Determine the (X, Y) coordinate at the center of the cell enclosing the given text.  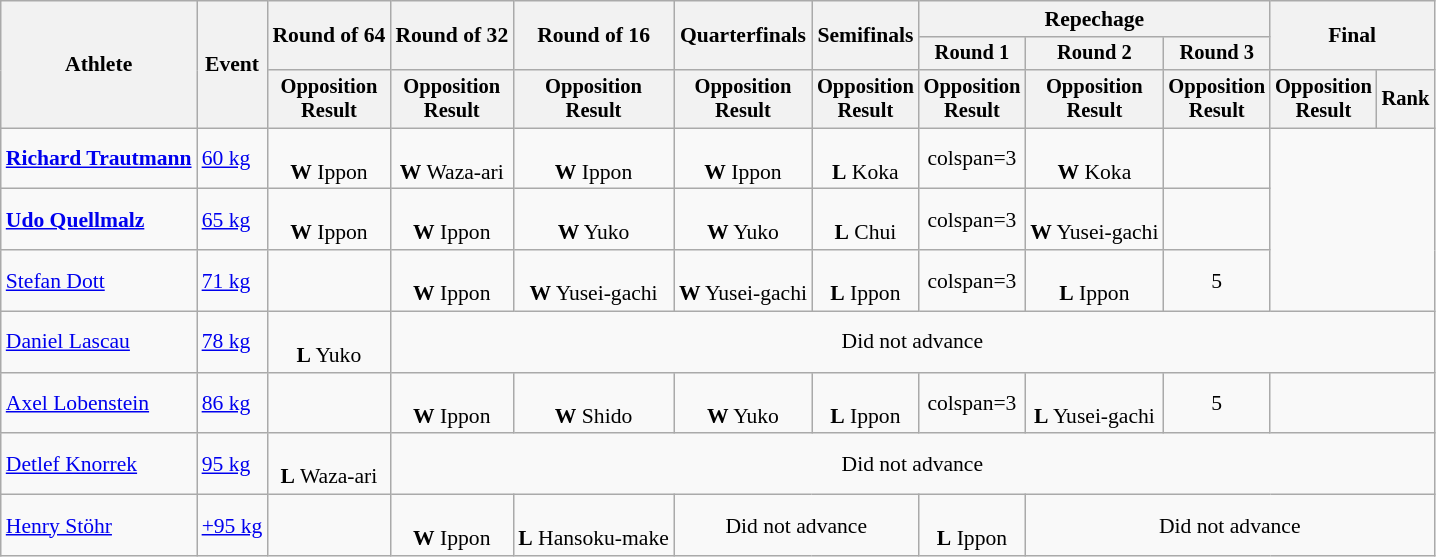
Event (232, 64)
Detlef Knorrek (99, 464)
60 kg (232, 158)
L Chui (866, 220)
Udo Quellmalz (99, 220)
95 kg (232, 464)
86 kg (232, 404)
Semifinals (866, 36)
Round 1 (972, 54)
Quarterfinals (743, 36)
W Waza-ari (452, 158)
+95 kg (232, 526)
Round 3 (1216, 54)
Athlete (99, 64)
65 kg (232, 220)
71 kg (232, 280)
L Waza-ari (328, 464)
Repechage (1094, 19)
78 kg (232, 342)
Richard Trautmann (99, 158)
L Hansoku-make (594, 526)
Henry Stöhr (99, 526)
W Koka (1094, 158)
L Yusei-gachi (1094, 404)
Round of 32 (452, 36)
Axel Lobenstein (99, 404)
Rank (1406, 99)
Daniel Lascau (99, 342)
L Yuko (328, 342)
Stefan Dott (99, 280)
W Shido (594, 404)
Round of 16 (594, 36)
Round 2 (1094, 54)
L Koka (866, 158)
Round of 64 (328, 36)
Final (1352, 36)
